Extract the (x, y) coordinate from the center of the cell holding the provided text.  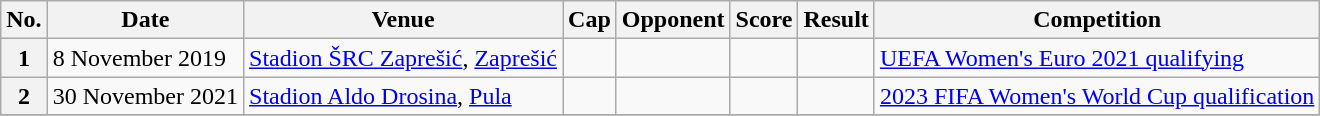
Venue (404, 20)
No. (24, 20)
1 (24, 58)
Stadion ŠRC Zaprešić, Zaprešić (404, 58)
Date (145, 20)
8 November 2019 (145, 58)
2023 FIFA Women's World Cup qualification (1097, 96)
30 November 2021 (145, 96)
Competition (1097, 20)
Opponent (673, 20)
Stadion Aldo Drosina, Pula (404, 96)
Score (764, 20)
Cap (590, 20)
Result (836, 20)
UEFA Women's Euro 2021 qualifying (1097, 58)
2 (24, 96)
